Pinpoint the cell where the given text exists, returning its (X, Y) midpoint coordinate. 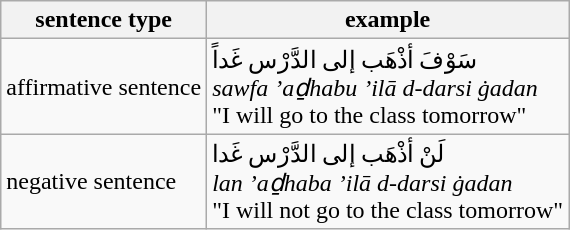
سَوْفَ أذْهَب إلى الدَّرْس غَداًsawfa ’aḏhabu ’ilā d-darsi ġadan"I will go to the class tomorrow" (388, 86)
لَنْ أذْهَب إلى الدَّرْس غَداlan ’aḏhaba ’ilā d-darsi ġadan"I will not go to the class tomorrow" (388, 182)
example (388, 20)
affirmative sentence (104, 86)
sentence type (104, 20)
negative sentence (104, 182)
